Output the [X, Y] coordinate of the center of the cell containing the given text.  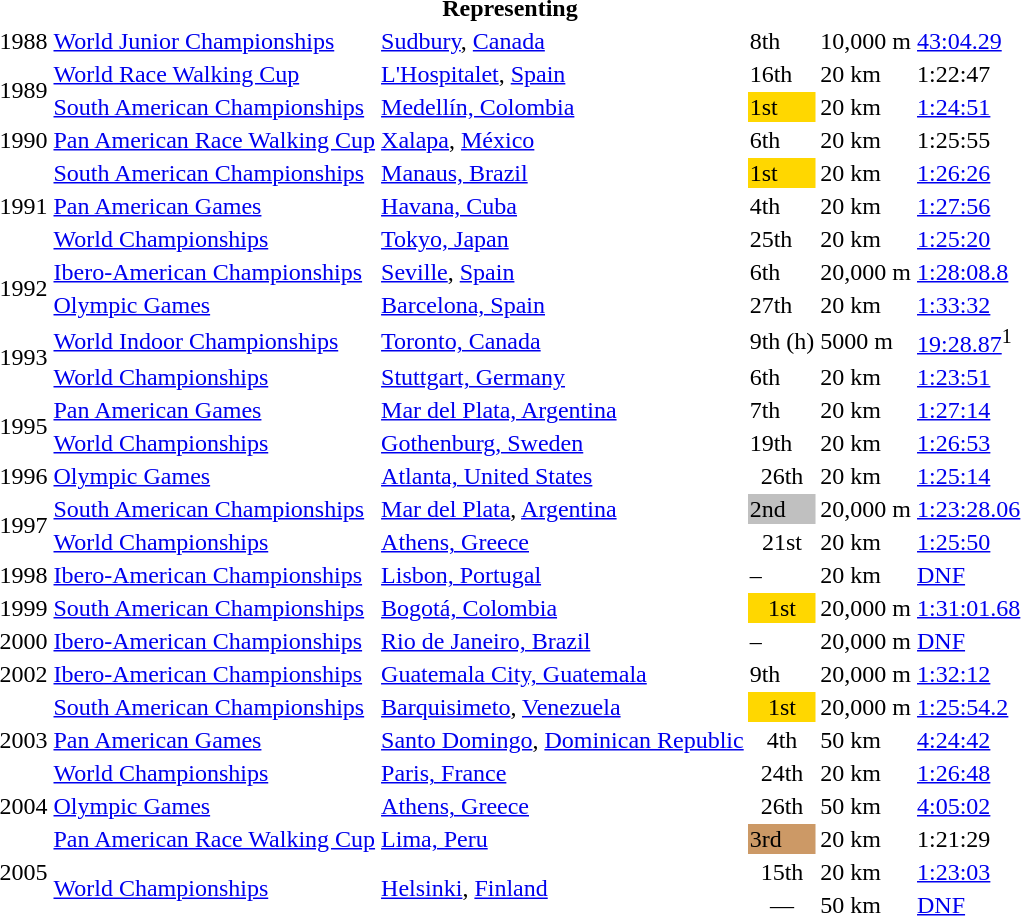
Xalapa, México [563, 140]
Guatemala City, Guatemala [563, 674]
2nd [782, 509]
Rio de Janeiro, Brazil [563, 641]
Santo Domingo, Dominican Republic [563, 740]
19th [782, 443]
Tokyo, Japan [563, 239]
Toronto, Canada [563, 341]
9th (h) [782, 341]
Lima, Peru [563, 839]
16th [782, 74]
Havana, Cuba [563, 206]
Stuttgart, Germany [563, 377]
World Indoor Championships [214, 341]
9th [782, 674]
Barcelona, Spain [563, 305]
L'Hospitalet, Spain [563, 74]
Gothenburg, Sweden [563, 443]
Lisbon, Portugal [563, 575]
24th [782, 773]
Seville, Spain [563, 272]
Sudbury, Canada [563, 41]
21st [782, 542]
5000 m [866, 341]
7th [782, 410]
Medellín, Colombia [563, 107]
Paris, France [563, 773]
Bogotá, Colombia [563, 608]
10,000 m [866, 41]
Atlanta, United States [563, 476]
25th [782, 239]
27th [782, 305]
15th [782, 872]
3rd [782, 839]
World Race Walking Cup [214, 74]
Barquisimeto, Venezuela [563, 707]
Manaus, Brazil [563, 173]
World Junior Championships [214, 41]
8th [782, 41]
